Find where the given text appears and provide that cell's center as (x, y) coordinate. 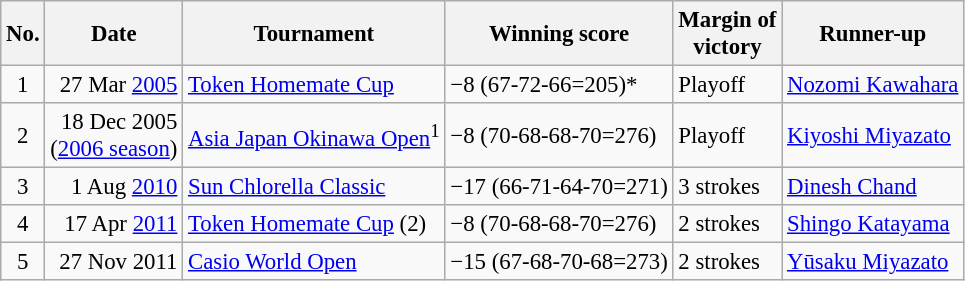
Margin ofvictory (728, 34)
−17 (66-71-64-70=271) (559, 187)
3 strokes (728, 187)
−8 (67-72-66=205)* (559, 85)
Sun Chlorella Classic (314, 187)
No. (23, 34)
−15 (67-68-70-68=273) (559, 262)
18 Dec 2005(2006 season) (114, 136)
2 (23, 136)
4 (23, 224)
Runner-up (873, 34)
Token Homemate Cup (314, 85)
27 Mar 2005 (114, 85)
Date (114, 34)
Kiyoshi Miyazato (873, 136)
Casio World Open (314, 262)
Yūsaku Miyazato (873, 262)
Dinesh Chand (873, 187)
27 Nov 2011 (114, 262)
17 Apr 2011 (114, 224)
5 (23, 262)
Tournament (314, 34)
1 Aug 2010 (114, 187)
3 (23, 187)
Asia Japan Okinawa Open1 (314, 136)
Winning score (559, 34)
Nozomi Kawahara (873, 85)
Token Homemate Cup (2) (314, 224)
1 (23, 85)
Shingo Katayama (873, 224)
